Search for the cell housing the specified text and yield its [X, Y] center coordinate. 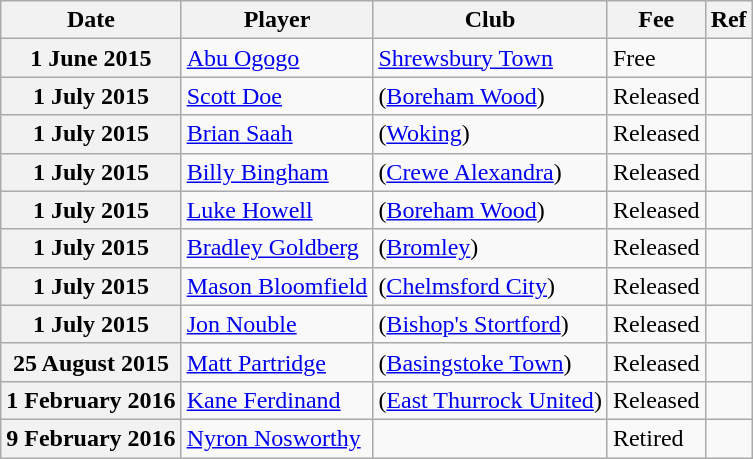
Bradley Goldberg [277, 248]
Nyron Nosworthy [277, 438]
1 February 2016 [91, 400]
(Woking) [490, 134]
Shrewsbury Town [490, 58]
Scott Doe [277, 96]
25 August 2015 [91, 362]
Jon Nouble [277, 324]
(Crewe Alexandra) [490, 172]
Ref [728, 20]
Date [91, 20]
Player [277, 20]
Mason Bloomfield [277, 286]
(East Thurrock United) [490, 400]
(Bromley) [490, 248]
Luke Howell [277, 210]
Club [490, 20]
9 February 2016 [91, 438]
(Basingstoke Town) [490, 362]
Brian Saah [277, 134]
Fee [656, 20]
Matt Partridge [277, 362]
Retired [656, 438]
Billy Bingham [277, 172]
(Bishop's Stortford) [490, 324]
Abu Ogogo [277, 58]
Free [656, 58]
1 June 2015 [91, 58]
(Chelmsford City) [490, 286]
Kane Ferdinand [277, 400]
